Provide the [x, y] coordinate of the cell's center where the given text is located.  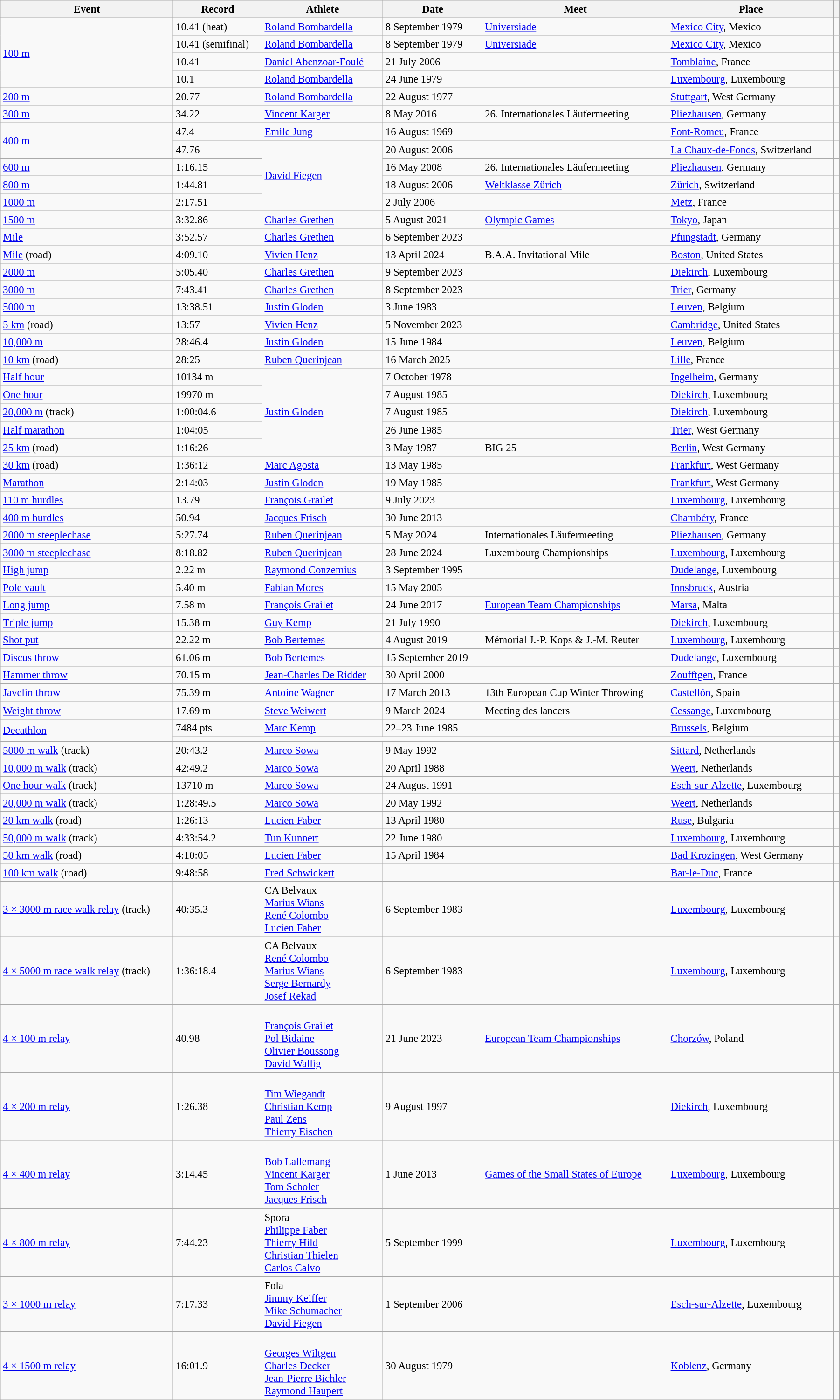
7.58 m [218, 605]
1:28:49.5 [218, 803]
Brussels, Belgium [750, 728]
1:44.81 [218, 185]
Olympic Games [575, 220]
400 m [87, 141]
4 × 5000 m race walk relay (track) [87, 971]
BIG 25 [575, 448]
20 April 1988 [433, 768]
Long jump [87, 605]
600 m [87, 167]
1:16:26 [218, 448]
Event [87, 9]
13 May 1985 [433, 465]
16 May 2008 [433, 167]
10,000 m [87, 342]
1:36:18.4 [218, 971]
9 May 1992 [433, 750]
18 August 2006 [433, 185]
4:33:54.2 [218, 838]
Raymond Conzemius [323, 570]
20 km walk (road) [87, 821]
5 May 2024 [433, 535]
30 August 1979 [433, 1366]
Luxembourg Championships [575, 552]
1:16.15 [218, 167]
7:44.23 [218, 1242]
Daniel Abenzoar-Foulé [323, 62]
Boston, United States [750, 255]
Ingelheim, Germany [750, 377]
Bar-le-Duc, France [750, 873]
Fred Schwickert [323, 873]
7:17.33 [218, 1304]
Javelin throw [87, 693]
22 August 1977 [433, 97]
40:35.3 [218, 909]
3 × 1000 m relay [87, 1304]
4 × 800 m relay [87, 1242]
300 m [87, 114]
47.4 [218, 132]
100 km walk (road) [87, 873]
Ruse, Bulgaria [750, 821]
21 July 2006 [433, 62]
7 October 1978 [433, 377]
3 September 1995 [433, 570]
22–23 June 1985 [433, 728]
7:43.41 [218, 290]
70.15 m [218, 676]
Tokyo, Japan [750, 220]
La Chaux-de-Fonds, Switzerland [750, 150]
Koblenz, Germany [750, 1366]
Pfungstadt, Germany [750, 237]
20 August 2006 [433, 150]
2.22 m [218, 570]
Zürich, Switzerland [750, 185]
Date [433, 9]
20,000 m walk (track) [87, 803]
Discus throw [87, 658]
13th European Cup Winter Throwing [575, 693]
Cessange, Luxembourg [750, 710]
Internationales Läufermeeting [575, 535]
100 m [87, 53]
5:05.40 [218, 272]
1:04:05 [218, 430]
Athlete [323, 9]
Bad Krozingen, West Germany [750, 855]
8 September 2023 [433, 290]
Lille, France [750, 360]
4 × 400 m relay [87, 1175]
9 July 2023 [433, 500]
David Fiegen [323, 176]
Tun Kunnert [323, 838]
3:32.86 [218, 220]
Berlin, West Germany [750, 448]
24 August 1991 [433, 786]
400 m hurdles [87, 517]
50.94 [218, 517]
16:01.9 [218, 1366]
9:48:58 [218, 873]
Decathlon [87, 730]
17.69 m [218, 710]
28:25 [218, 360]
Marsa, Malta [750, 605]
26 June 1985 [433, 430]
4 × 200 m relay [87, 1107]
Castellón, Spain [750, 693]
Georges WiltgenCharles DeckerJean-Pierre BichlerRaymond Haupert [323, 1366]
Innsbruck, Austria [750, 588]
10134 m [218, 377]
Marc Kemp [323, 728]
10,000 m walk (track) [87, 768]
5000 m [87, 307]
Chambéry, France [750, 517]
13 April 1980 [433, 821]
Weltklasse Zürich [575, 185]
24 June 1979 [433, 79]
Pole vault [87, 588]
SporaPhilippe FaberThierry HildChristian ThielenCarlos Calvo [323, 1242]
Trier, West Germany [750, 430]
2000 m [87, 272]
30 June 2013 [433, 517]
47.76 [218, 150]
Meet [575, 9]
13710 m [218, 786]
19 May 1985 [433, 483]
40.98 [218, 1039]
19970 m [218, 395]
20:43.2 [218, 750]
28 June 2024 [433, 552]
Marathon [87, 483]
Antoine Wagner [323, 693]
Fabian Mores [323, 588]
Half hour [87, 377]
Stuttgart, West Germany [750, 97]
34.22 [218, 114]
3000 m [87, 290]
5 km (road) [87, 325]
200 m [87, 97]
Mémorial J.-P. Kops & J.-M. Reuter [575, 640]
3:52.57 [218, 237]
17 March 2013 [433, 693]
Half marathon [87, 430]
15 September 2019 [433, 658]
Tim WiegandtChristian KempPaul ZensThierry Eischen [323, 1107]
Triple jump [87, 623]
Chorzów, Poland [750, 1039]
6 September 2023 [433, 237]
2:17.51 [218, 202]
50 km walk (road) [87, 855]
Bob LallemangVincent KargerTom ScholerJacques Frisch [323, 1175]
10.41 (semifinal) [218, 44]
Steve Weiwert [323, 710]
Jean-Charles De Ridder [323, 676]
22 June 1980 [433, 838]
Tomblaine, France [750, 62]
Sittard, Netherlands [750, 750]
Place [750, 9]
4 × 1500 m relay [87, 1366]
Jacques Frisch [323, 517]
Metz, France [750, 202]
4:09.10 [218, 255]
13 April 2024 [433, 255]
1 September 2006 [433, 1304]
42:49.2 [218, 768]
3 × 3000 m race walk relay (track) [87, 909]
Meeting des lancers [575, 710]
20.77 [218, 97]
1:26:13 [218, 821]
Hammer throw [87, 676]
110 m hurdles [87, 500]
9 September 2023 [433, 272]
2:14:03 [218, 483]
4 × 100 m relay [87, 1039]
21 June 2023 [433, 1039]
15 May 2005 [433, 588]
High jump [87, 570]
CA BelvauxMarius WiansRené ColomboLucien Faber [323, 909]
Cambridge, United States [750, 325]
16 March 2025 [433, 360]
30 April 2000 [433, 676]
30 km (road) [87, 465]
8:18.82 [218, 552]
Trier, Germany [750, 290]
13:57 [218, 325]
15 June 1984 [433, 342]
75.39 m [218, 693]
13:38.51 [218, 307]
22.22 m [218, 640]
1:26.38 [218, 1107]
13.79 [218, 500]
24 June 2017 [433, 605]
Mile (road) [87, 255]
2 July 2006 [433, 202]
2000 m steeplechase [87, 535]
10 km (road) [87, 360]
3:14.45 [218, 1175]
Shot put [87, 640]
3000 m steeplechase [87, 552]
CA BelvauxRené ColomboMarius WiansSerge BernardyJosef Rekad [323, 971]
50,000 m walk (track) [87, 838]
Marc Agosta [323, 465]
Font-Romeu, France [750, 132]
François GrailetPol BidaineOlivier BoussongDavid Wallig [323, 1039]
5 September 1999 [433, 1242]
5 August 2021 [433, 220]
1500 m [87, 220]
9 August 1997 [433, 1107]
5.40 m [218, 588]
5 November 2023 [433, 325]
Games of the Small States of Europe [575, 1175]
21 July 1990 [433, 623]
5:27.74 [218, 535]
20 May 1992 [433, 803]
4 August 2019 [433, 640]
1:36:12 [218, 465]
5000 m walk (track) [87, 750]
61.06 m [218, 658]
1000 m [87, 202]
1:00:04.6 [218, 413]
800 m [87, 185]
15 April 1984 [433, 855]
Emile Jung [323, 132]
8 May 2016 [433, 114]
Guy Kemp [323, 623]
Zoufftgen, France [750, 676]
20,000 m (track) [87, 413]
16 August 1969 [433, 132]
15.38 m [218, 623]
Record [218, 9]
One hour [87, 395]
10.41 (heat) [218, 27]
Vincent Karger [323, 114]
3 June 1983 [433, 307]
Weight throw [87, 710]
10.1 [218, 79]
B.A.A. Invitational Mile [575, 255]
28:46.4 [218, 342]
One hour walk (track) [87, 786]
9 March 2024 [433, 710]
10.41 [218, 62]
4:10:05 [218, 855]
Mile [87, 237]
FolaJimmy KeifferMike SchumacherDavid Fiegen [323, 1304]
1 June 2013 [433, 1175]
3 May 1987 [433, 448]
25 km (road) [87, 448]
7484 pts [218, 728]
